Extract the [x, y] coordinate from the center of the cell holding the provided text.  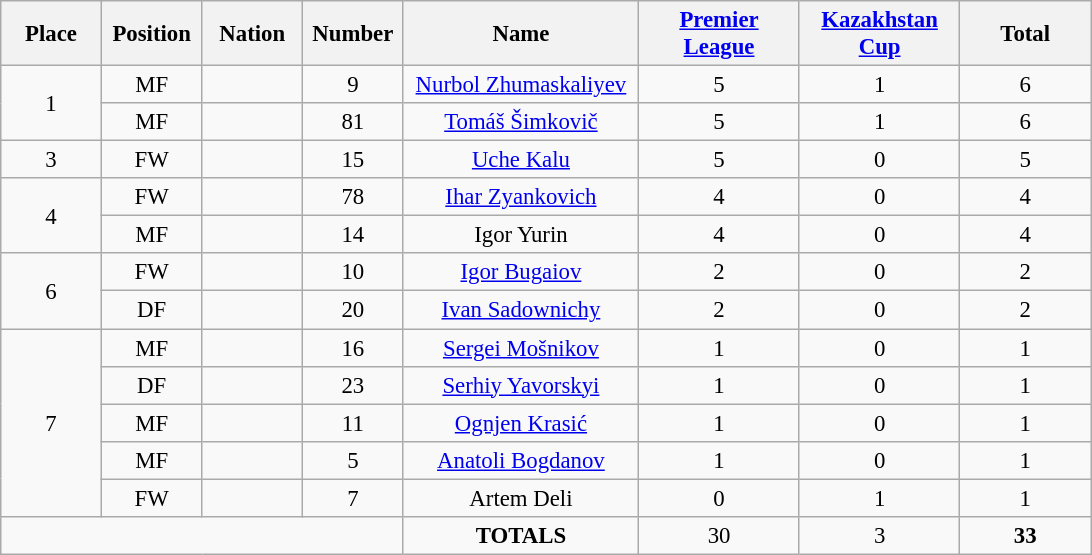
Artem Deli [521, 498]
Position [152, 34]
11 [354, 423]
78 [354, 197]
Number [354, 34]
Anatoli Bogdanov [521, 460]
Tomáš Šimkovič [521, 122]
33 [1026, 536]
Serhiy Yavorskyi [521, 385]
Ognjen Krasić [521, 423]
Sergei Mošnikov [521, 348]
23 [354, 385]
81 [354, 122]
Igor Yurin [521, 235]
Place [52, 34]
16 [354, 348]
14 [354, 235]
Igor Bugaiov [521, 273]
10 [354, 273]
Ihar Zyankovich [521, 197]
TOTALS [521, 536]
Kazakhstan Cup [880, 34]
Name [521, 34]
Total [1026, 34]
Ivan Sadownichy [521, 310]
Nation [252, 34]
30 [720, 536]
Premier League [720, 34]
15 [354, 160]
Uche Kalu [521, 160]
Nurbol Zhumaskaliyev [521, 85]
20 [354, 310]
9 [354, 85]
